For the text-containing cell, return its midpoint in (X, Y) coordinate format. 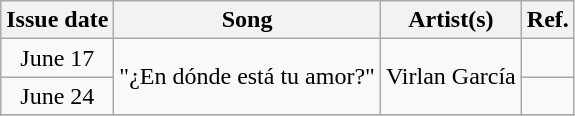
Ref. (548, 20)
June 17 (58, 58)
"¿En dónde está tu amor?" (248, 77)
June 24 (58, 96)
Issue date (58, 20)
Song (248, 20)
Artist(s) (450, 20)
Virlan García (450, 77)
